For the text-containing cell, return its midpoint in [X, Y] coordinate format. 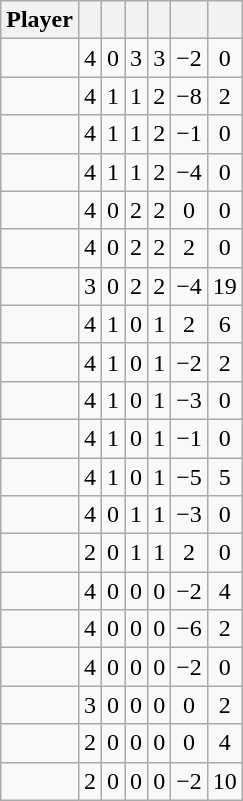
Player [40, 20]
−6 [190, 629]
−8 [190, 96]
5 [224, 477]
−5 [190, 477]
6 [224, 324]
10 [224, 781]
19 [224, 286]
